Provide the (x, y) coordinate of the cell's center where the given text is located.  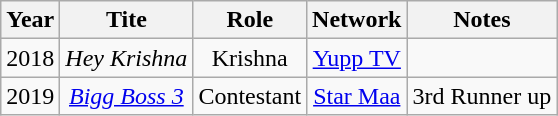
Year (30, 20)
Krishna (250, 58)
Network (357, 20)
Hey Krishna (126, 58)
3rd Runner up (482, 96)
Contestant (250, 96)
Star Maa (357, 96)
Bigg Boss 3 (126, 96)
2018 (30, 58)
Yupp TV (357, 58)
Role (250, 20)
2019 (30, 96)
Tite (126, 20)
Notes (482, 20)
